Determine the (x, y) coordinate at the center of the cell enclosing the given text.  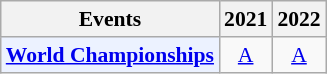
2021 (246, 19)
2022 (298, 19)
World Championships (110, 55)
Events (110, 19)
